For the text-containing cell, return its midpoint in [x, y] coordinate format. 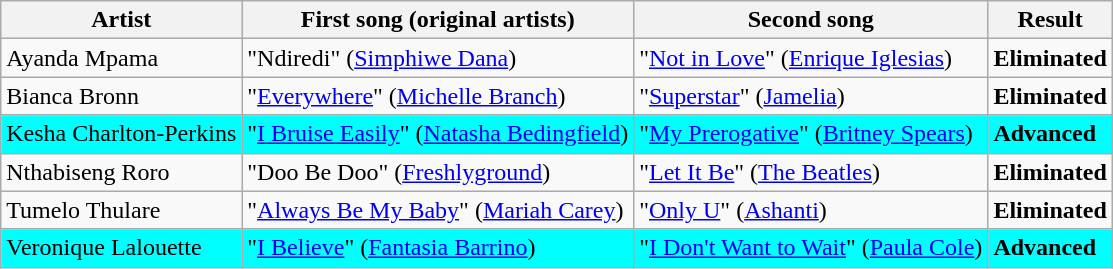
"Superstar" (Jamelia) [811, 96]
Tumelo Thulare [122, 210]
Bianca Bronn [122, 96]
Nthabiseng Roro [122, 172]
Result [1050, 20]
"I Don't Want to Wait" (Paula Cole) [811, 248]
Ayanda Mpama [122, 58]
"Everywhere" (Michelle Branch) [438, 96]
"My Prerogative" (Britney Spears) [811, 134]
"I Believe" (Fantasia Barrino) [438, 248]
"Not in Love" (Enrique Iglesias) [811, 58]
"Let It Be" (The Beatles) [811, 172]
Artist [122, 20]
"Ndiredi" (Simphiwe Dana) [438, 58]
Second song [811, 20]
Kesha Charlton-Perkins [122, 134]
First song (original artists) [438, 20]
"Always Be My Baby" (Mariah Carey) [438, 210]
Veronique Lalouette [122, 248]
"Doo Be Doo" (Freshlyground) [438, 172]
"I Bruise Easily" (Natasha Bedingfield) [438, 134]
"Only U" (Ashanti) [811, 210]
